Scan for the cell matching the given text and deliver its [x, y] coordinate at center. 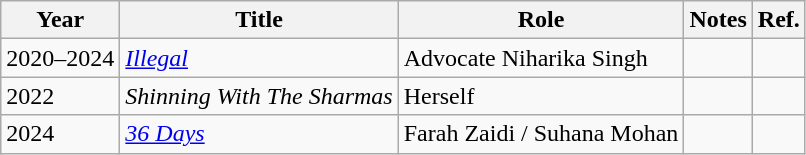
Advocate Niharika Singh [541, 58]
2024 [60, 134]
2020–2024 [60, 58]
36 Days [259, 134]
2022 [60, 96]
Year [60, 20]
Notes [718, 20]
Illegal [259, 58]
Shinning With The Sharmas [259, 96]
Farah Zaidi / Suhana Mohan [541, 134]
Ref. [778, 20]
Herself [541, 96]
Role [541, 20]
Title [259, 20]
